Determine the [X, Y] coordinate at the center of the cell enclosing the given text.  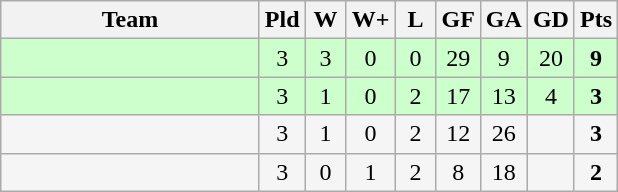
12 [458, 134]
26 [504, 134]
13 [504, 96]
GF [458, 20]
8 [458, 172]
GD [550, 20]
W+ [370, 20]
Team [130, 20]
18 [504, 172]
W [326, 20]
Pld [282, 20]
29 [458, 58]
L [416, 20]
4 [550, 96]
20 [550, 58]
Pts [596, 20]
GA [504, 20]
17 [458, 96]
